Determine the [X, Y] coordinate at the center of the cell enclosing the given text.  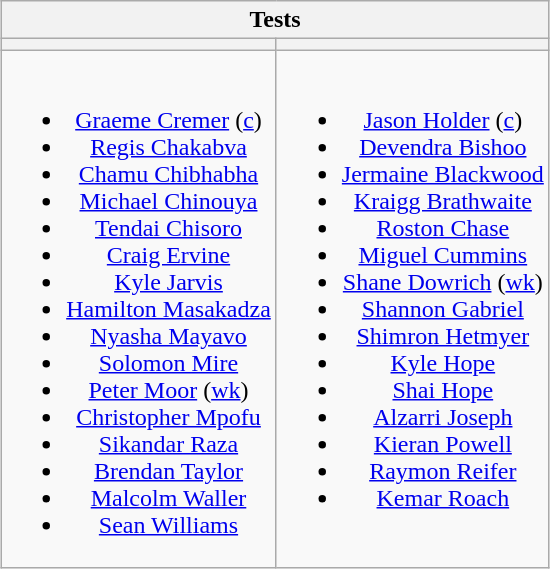
Tests [276, 20]
